From the cell containing the given text, extract its center point as (x, y) coordinate. 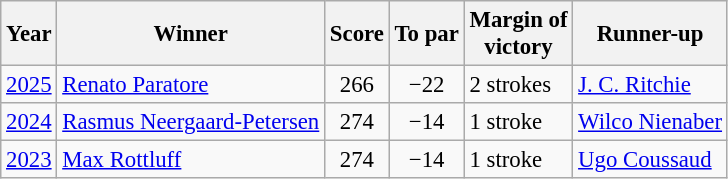
2023 (29, 160)
−22 (426, 85)
Score (358, 34)
To par (426, 34)
Runner-up (650, 34)
2024 (29, 122)
2025 (29, 85)
Winner (191, 34)
Rasmus Neergaard-Petersen (191, 122)
266 (358, 85)
Ugo Coussaud (650, 160)
Year (29, 34)
Max Rottluff (191, 160)
J. C. Ritchie (650, 85)
Margin ofvictory (518, 34)
2 strokes (518, 85)
Wilco Nienaber (650, 122)
Renato Paratore (191, 85)
